Pinpoint the cell where the given text exists, returning its (x, y) midpoint coordinate. 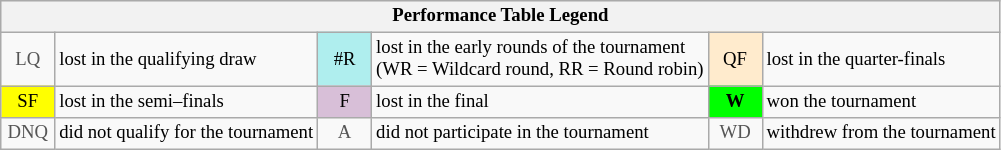
#R (345, 60)
LQ (28, 60)
lost in the qualifying draw (186, 60)
withdrew from the tournament (881, 134)
DNQ (28, 134)
SF (28, 102)
Performance Table Legend (500, 16)
won the tournament (881, 102)
F (345, 102)
lost in the early rounds of the tournament(WR = Wildcard round, RR = Round robin) (540, 60)
lost in the semi–finals (186, 102)
W (735, 102)
did not qualify for the tournament (186, 134)
WD (735, 134)
lost in the quarter-finals (881, 60)
A (345, 134)
lost in the final (540, 102)
did not participate in the tournament (540, 134)
QF (735, 60)
